Locate the cell with the specified text and output its [X, Y] center coordinate. 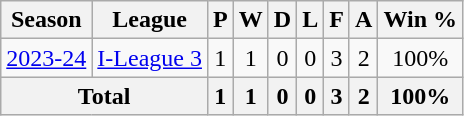
F [337, 20]
Total [104, 96]
League [150, 20]
W [250, 20]
I-League 3 [150, 58]
A [363, 20]
Season [46, 20]
L [310, 20]
D [282, 20]
Win % [420, 20]
P [220, 20]
2023-24 [46, 58]
